Capture the cell that displays the provided text and extract its (x, y) central coordinate. 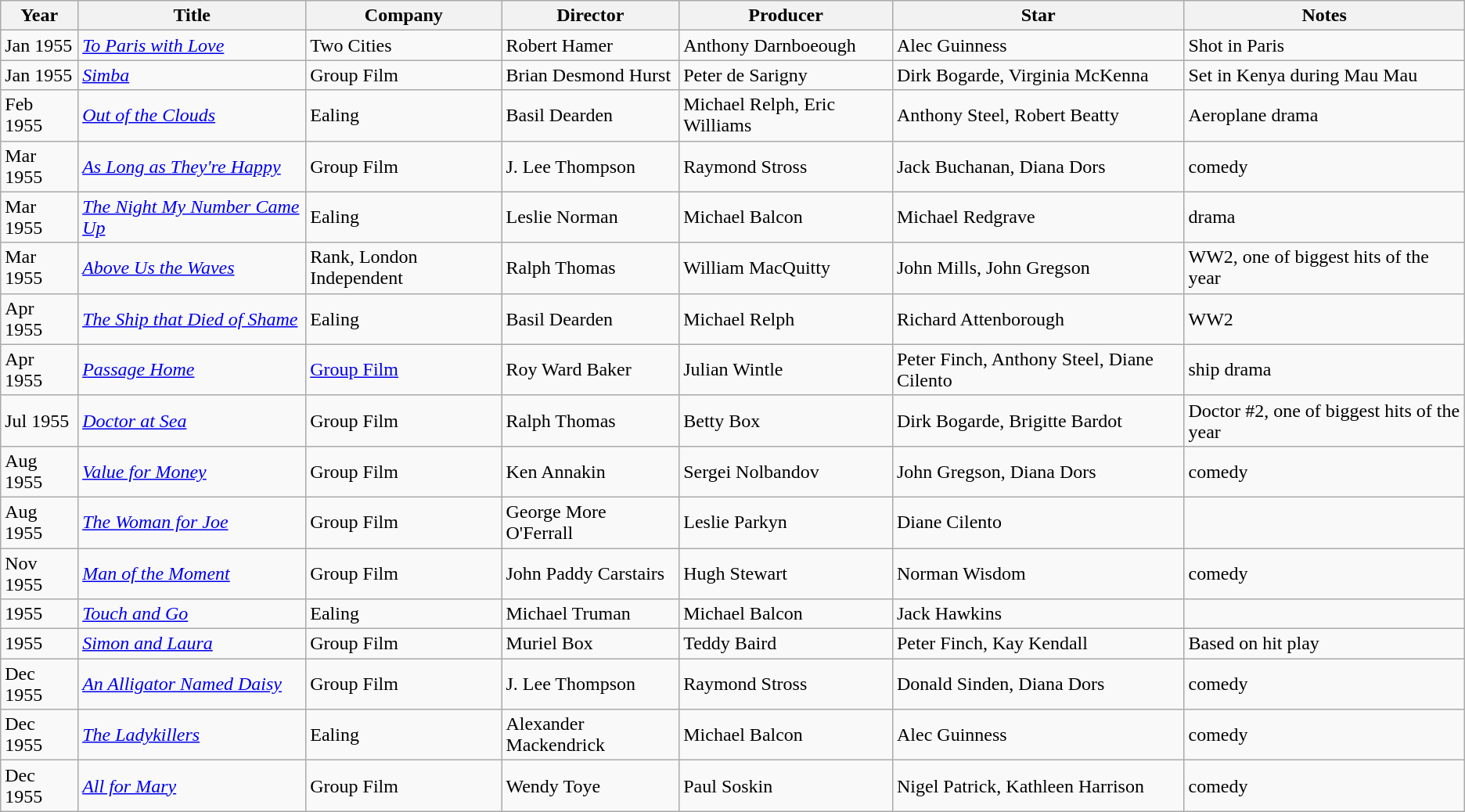
Peter Finch, Kay Kendall (1038, 644)
The Ship that Died of Shame (193, 319)
Star (1038, 16)
Norman Wisdom (1038, 573)
Brian Desmond Hurst (590, 75)
Dirk Bogarde, Brigitte Bardot (1038, 421)
Doctor #2, one of biggest hits of the year (1324, 421)
WW2 (1324, 319)
Donald Sinden, Diana Dors (1038, 684)
Jul 1955 (39, 421)
Rank, London Independent (404, 268)
Michael Relph, Eric Williams (786, 116)
George More O'Ferrall (590, 523)
Michael Redgrave (1038, 217)
Roy Ward Baker (590, 369)
Company (404, 16)
The Woman for Joe (193, 523)
Wendy Toye (590, 785)
Diane Cilento (1038, 523)
Leslie Norman (590, 217)
William MacQuitty (786, 268)
Michael Relph (786, 319)
Feb 1955 (39, 116)
Betty Box (786, 421)
Year (39, 16)
Jack Buchanan, Diana Dors (1038, 166)
Set in Kenya during Mau Mau (1324, 75)
Jack Hawkins (1038, 614)
Touch and Go (193, 614)
Teddy Baird (786, 644)
Peter Finch, Anthony Steel, Diane Cilento (1038, 369)
Michael Truman (590, 614)
Passage Home (193, 369)
Robert Hamer (590, 45)
The Night My Number Came Up (193, 217)
Out of the Clouds (193, 116)
Simon and Laura (193, 644)
Muriel Box (590, 644)
To Paris with Love (193, 45)
Leslie Parkyn (786, 523)
Producer (786, 16)
drama (1324, 217)
Title (193, 16)
Shot in Paris (1324, 45)
Anthony Steel, Robert Beatty (1038, 116)
Nigel Patrick, Kathleen Harrison (1038, 785)
Paul Soskin (786, 785)
John Gregson, Diana Dors (1038, 471)
Sergei Nolbandov (786, 471)
Doctor at Sea (193, 421)
Ken Annakin (590, 471)
Value for Money (193, 471)
Based on hit play (1324, 644)
Aeroplane drama (1324, 116)
All for Mary (193, 785)
Above Us the Waves (193, 268)
The Ladykillers (193, 735)
Director (590, 16)
Dirk Bogarde, Virginia McKenna (1038, 75)
John Paddy Carstairs (590, 573)
ship drama (1324, 369)
Hugh Stewart (786, 573)
Alexander Mackendrick (590, 735)
Simba (193, 75)
Peter de Sarigny (786, 75)
As Long as They're Happy (193, 166)
Anthony Darnboeough (786, 45)
Two Cities (404, 45)
Julian Wintle (786, 369)
WW2, one of biggest hits of the year (1324, 268)
Richard Attenborough (1038, 319)
Man of the Moment (193, 573)
An Alligator Named Daisy (193, 684)
John Mills, John Gregson (1038, 268)
Notes (1324, 16)
Nov 1955 (39, 573)
